Extract the [x, y] coordinate from the center of the cell holding the provided text.  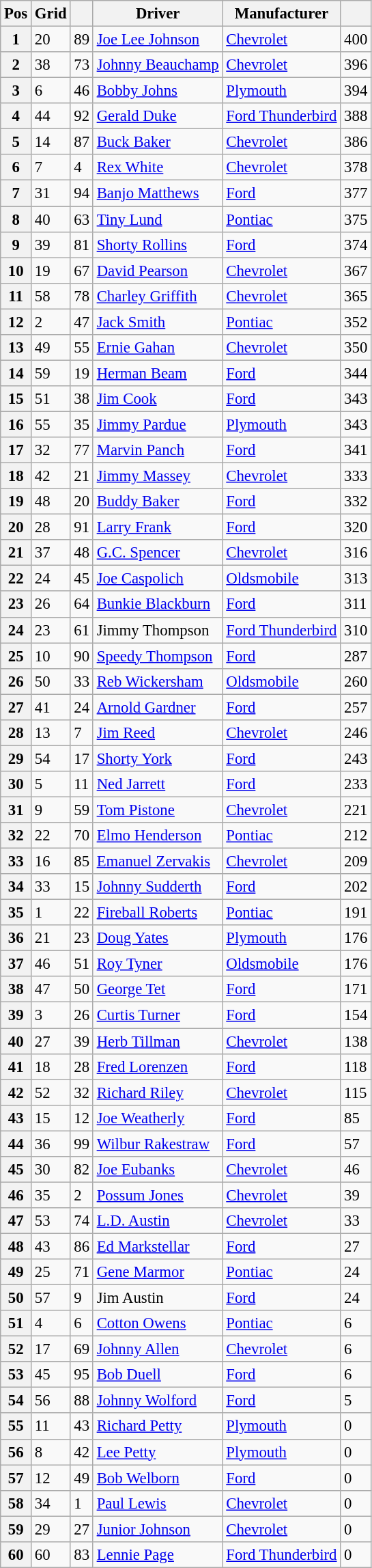
Larry Frank [158, 527]
Richard Riley [158, 1092]
Johnny Beauchamp [158, 65]
221 [356, 810]
367 [356, 271]
287 [356, 656]
Arnold Gardner [158, 707]
344 [356, 373]
Grid [51, 14]
115 [356, 1092]
Richard Petty [158, 1427]
138 [356, 1041]
Paul Lewis [158, 1503]
Roy Tyner [158, 964]
191 [356, 913]
Joe Weatherly [158, 1118]
Ernie Gahan [158, 348]
G.C. Spencer [158, 553]
Joe Caspolich [158, 579]
Junior Johnson [158, 1529]
Tom Pistone [158, 810]
257 [356, 707]
400 [356, 40]
Jimmy Massey [158, 476]
Bunkie Blackburn [158, 605]
Jim Reed [158, 733]
Bobby Johns [158, 91]
332 [356, 501]
83 [82, 1555]
311 [356, 605]
92 [82, 116]
Herb Tillman [158, 1041]
378 [356, 167]
Wilbur Rakestraw [158, 1144]
Jim Austin [158, 1298]
Charley Griffith [158, 296]
82 [82, 1170]
81 [82, 245]
94 [82, 193]
Johnny Sudderth [158, 887]
Speedy Thompson [158, 656]
91 [82, 527]
78 [82, 296]
Doug Yates [158, 938]
L.D. Austin [158, 1221]
61 [82, 630]
Cotton Owens [158, 1323]
Jimmy Pardue [158, 424]
73 [82, 65]
313 [356, 579]
Buck Baker [158, 142]
386 [356, 142]
394 [356, 91]
69 [82, 1349]
Jim Cook [158, 399]
243 [356, 758]
388 [356, 116]
171 [356, 990]
Ed Markstellar [158, 1246]
64 [82, 605]
63 [82, 219]
90 [82, 656]
Johnny Allen [158, 1349]
341 [356, 450]
333 [356, 476]
365 [356, 296]
74 [82, 1221]
Banjo Matthews [158, 193]
Reb Wickersham [158, 681]
212 [356, 836]
Elmo Henderson [158, 836]
154 [356, 1015]
Gerald Duke [158, 116]
316 [356, 553]
Manufacturer [281, 14]
Emanuel Zervakis [158, 862]
Driver [158, 14]
Fred Lorenzen [158, 1067]
86 [82, 1246]
Bob Welborn [158, 1478]
Joe Lee Johnson [158, 40]
375 [356, 219]
Lennie Page [158, 1555]
Bob Duell [158, 1375]
George Tet [158, 990]
209 [356, 862]
David Pearson [158, 271]
320 [356, 527]
118 [356, 1067]
Jimmy Thompson [158, 630]
350 [356, 348]
Tiny Lund [158, 219]
87 [82, 142]
67 [82, 271]
310 [356, 630]
Buddy Baker [158, 501]
99 [82, 1144]
Johnny Wolford [158, 1401]
Possum Jones [158, 1195]
Ned Jarrett [158, 784]
Fireball Roberts [158, 913]
Jack Smith [158, 322]
396 [356, 65]
260 [356, 681]
Joe Eubanks [158, 1170]
352 [356, 322]
Gene Marmor [158, 1272]
Lee Petty [158, 1452]
Shorty Rollins [158, 245]
Marvin Panch [158, 450]
95 [82, 1375]
70 [82, 836]
88 [82, 1401]
77 [82, 450]
Pos [16, 14]
Rex White [158, 167]
89 [82, 40]
233 [356, 784]
Herman Beam [158, 373]
Curtis Turner [158, 1015]
246 [356, 733]
71 [82, 1272]
Shorty York [158, 758]
374 [356, 245]
202 [356, 887]
377 [356, 193]
